Pinpoint the cell where the given text exists, returning its (x, y) midpoint coordinate. 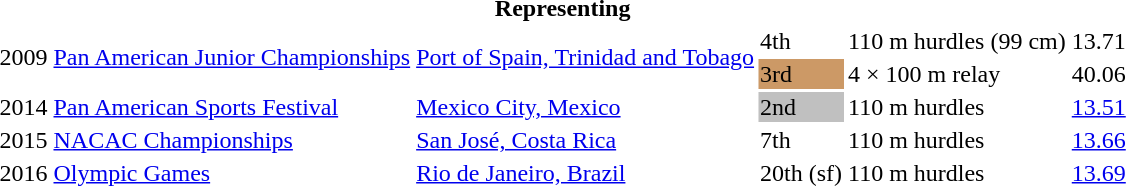
110 m hurdles (99 cm) (958, 41)
7th (802, 140)
San José, Costa Rica (586, 140)
3rd (802, 74)
Pan American Sports Festival (232, 107)
2nd (802, 107)
Mexico City, Mexico (586, 107)
NACAC Championships (232, 140)
4th (802, 41)
4 × 100 m relay (958, 74)
Port of Spain, Trinidad and Tobago (586, 58)
Pan American Junior Championships (232, 58)
